Return [x, y] of the center of cell containing provided text 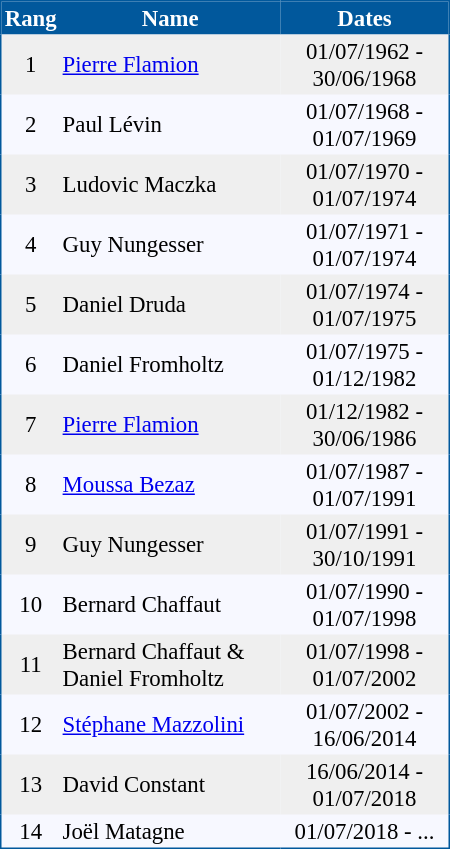
01/07/1974 - 01/07/1975 [365, 304]
Moussa Bezaz [170, 484]
01/12/1982 - 30/06/1986 [365, 424]
1 [30, 64]
Joël Matagne [170, 831]
12 [30, 724]
16/06/2014 - 01/07/2018 [365, 784]
01/07/1991 - 30/10/1991 [365, 544]
Ludovic Maczka [170, 184]
Stéphane Mazzolini [170, 724]
Dates [365, 18]
6 [30, 364]
4 [30, 244]
Daniel Druda [170, 304]
01/07/1975 - 01/12/1982 [365, 364]
01/07/1971 - 01/07/1974 [365, 244]
01/07/1987 - 01/07/1991 [365, 484]
Rang [30, 18]
David Constant [170, 784]
Bernard Chaffaut & Daniel Fromholtz [170, 664]
2 [30, 124]
5 [30, 304]
8 [30, 484]
7 [30, 424]
01/07/1968 - 01/07/1969 [365, 124]
Name [170, 18]
10 [30, 604]
01/07/1998 - 01/07/2002 [365, 664]
01/07/1990 - 01/07/1998 [365, 604]
01/07/2018 - ... [365, 831]
Daniel Fromholtz [170, 364]
3 [30, 184]
01/07/1962 - 30/06/1968 [365, 64]
01/07/1970 - 01/07/1974 [365, 184]
Paul Lévin [170, 124]
9 [30, 544]
11 [30, 664]
14 [30, 831]
Bernard Chaffaut [170, 604]
13 [30, 784]
01/07/2002 - 16/06/2014 [365, 724]
